Locate the cell with the specified text and output its [x, y] center coordinate. 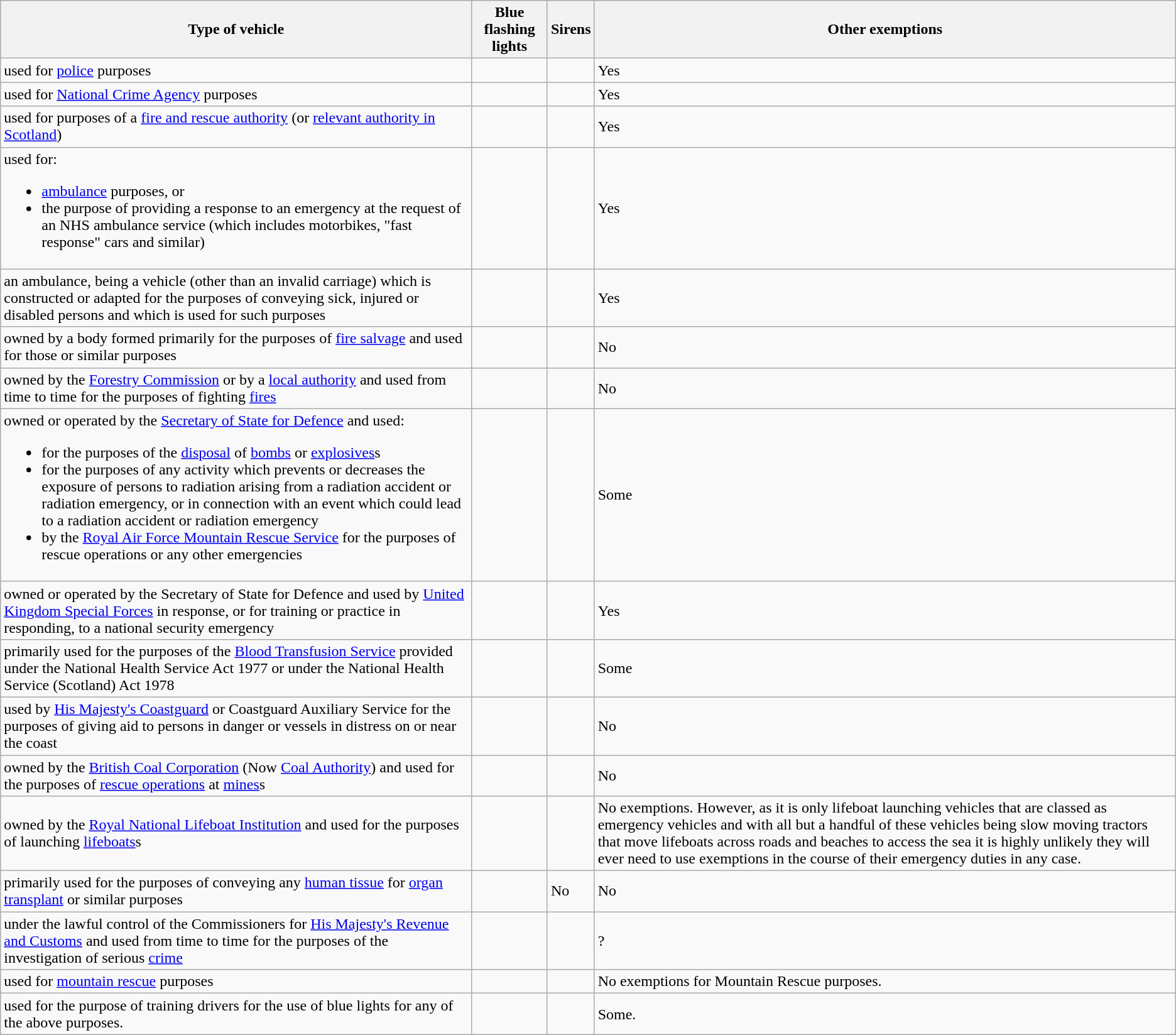
No exemptions for Mountain Rescue purposes. [885, 982]
Type of vehicle [236, 30]
primarily used for the purposes of conveying any human tissue for organ transplant or similar purposes [236, 891]
owned by the Royal National Lifeboat Institution and used for the purposes of launching lifeboatss [236, 833]
Sirens [570, 30]
? [885, 941]
used for the purpose of training drivers for the use of blue lights for any of the above purposes. [236, 1014]
used for mountain rescue purposes [236, 982]
owned by the British Coal Corporation (Now Coal Authority) and used for the purposes of rescue operations at miness [236, 775]
used for purposes of a fire and rescue authority (or relevant authority in Scotland) [236, 127]
Blue flashing lights [510, 30]
used for National Crime Agency purposes [236, 94]
owned by a body formed primarily for the purposes of fire salvage and used for those or similar purposes [236, 347]
Some. [885, 1014]
owned by the Forestry Commission or by a local authority and used from time to time for the purposes of fighting fires [236, 388]
used for police purposes [236, 70]
Other exemptions [885, 30]
